Provide the [X, Y] coordinate of the cell's center where the given text is located.  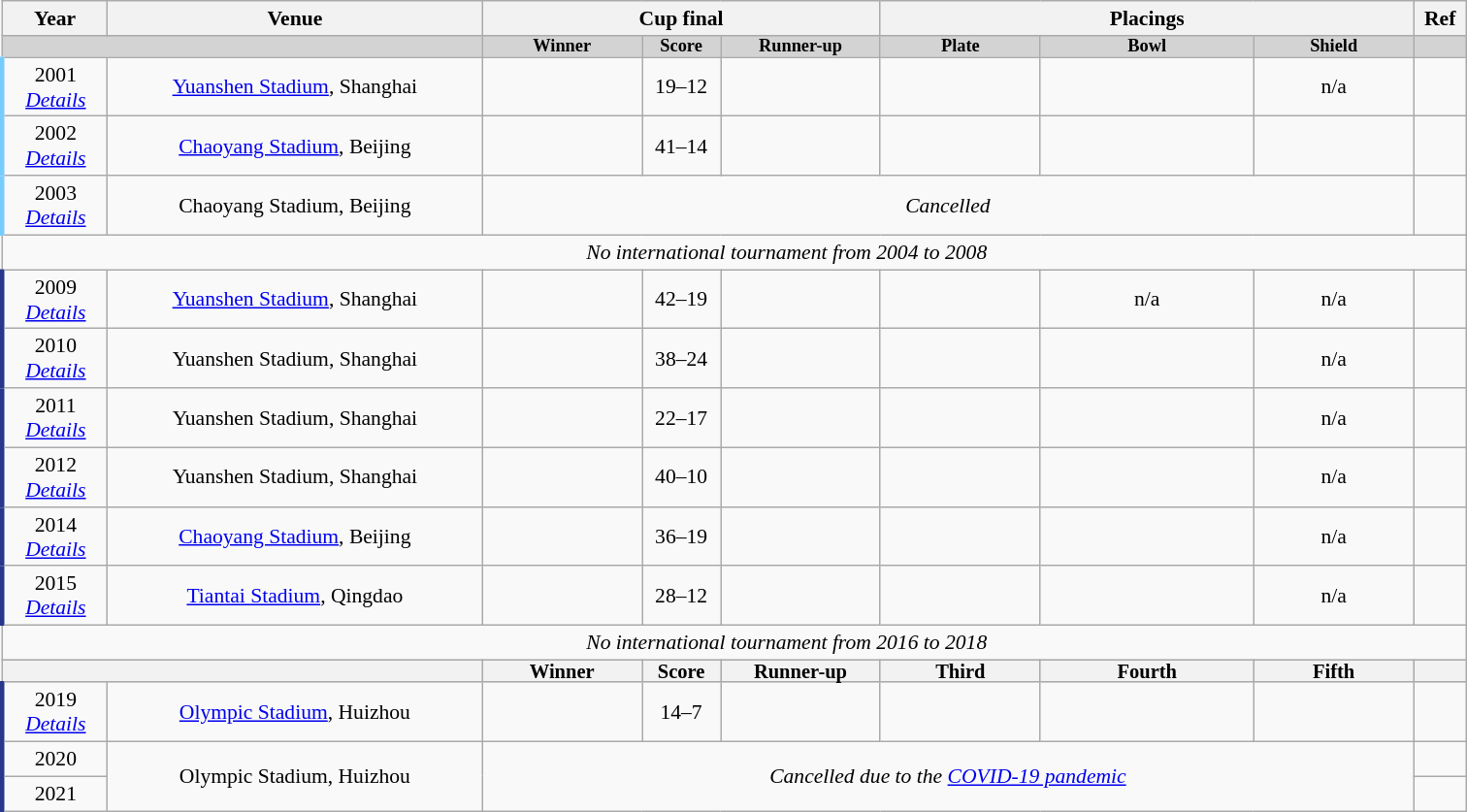
Cancelled [948, 206]
2003 Details [54, 206]
Plate [961, 47]
14–7 [681, 712]
2001 Details [54, 87]
Placings [1147, 18]
Third [961, 671]
2002 Details [54, 146]
2009 Details [54, 299]
No international tournament from 2016 to 2018 [787, 643]
Fourth [1147, 671]
Ref [1440, 18]
Venue [295, 18]
2012 Details [54, 477]
36–19 [681, 537]
19–12 [681, 87]
38–24 [681, 359]
Year [54, 18]
Bowl [1147, 47]
40–10 [681, 477]
2020 [54, 760]
2011 Details [54, 417]
42–19 [681, 299]
Tiantai Stadium, Qingdao [295, 596]
2019 Details [54, 712]
2021 [54, 794]
2010 Details [54, 359]
28–12 [681, 596]
No international tournament from 2004 to 2008 [787, 252]
Shield [1333, 47]
22–17 [681, 417]
2015 Details [54, 596]
Cup final [681, 18]
2014 Details [54, 537]
Fifth [1333, 671]
41–14 [681, 146]
Cancelled due to the COVID-19 pandemic [948, 776]
